Find where the given text appears and provide that cell's center as (X, Y) coordinate. 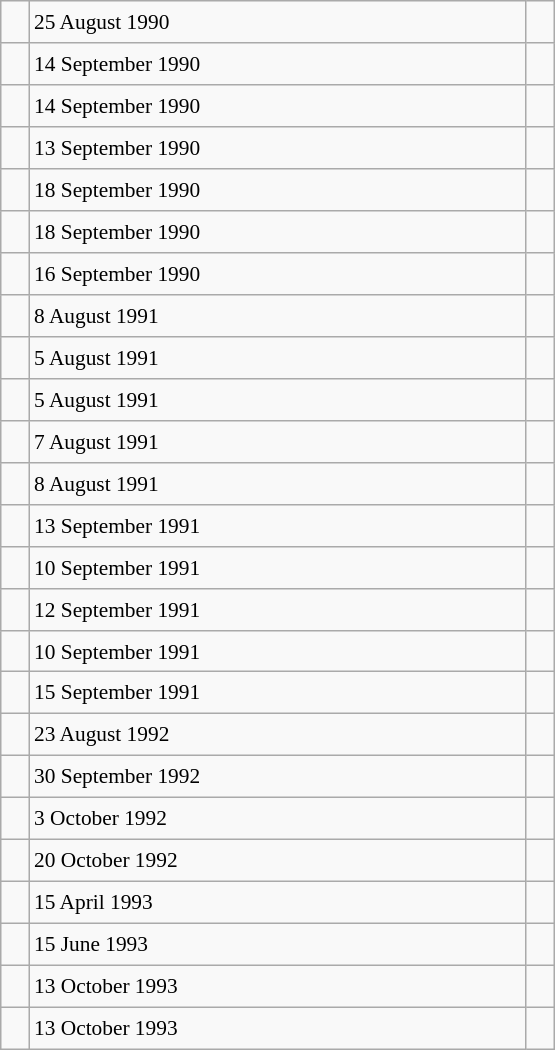
7 August 1991 (278, 441)
13 September 1990 (278, 148)
15 April 1993 (278, 903)
13 September 1991 (278, 525)
12 September 1991 (278, 609)
15 September 1991 (278, 693)
25 August 1990 (278, 22)
23 August 1992 (278, 735)
3 October 1992 (278, 819)
20 October 1992 (278, 861)
30 September 1992 (278, 777)
16 September 1990 (278, 274)
15 June 1993 (278, 945)
